Extract the (x, y) coordinate from the center of the cell holding the provided text.  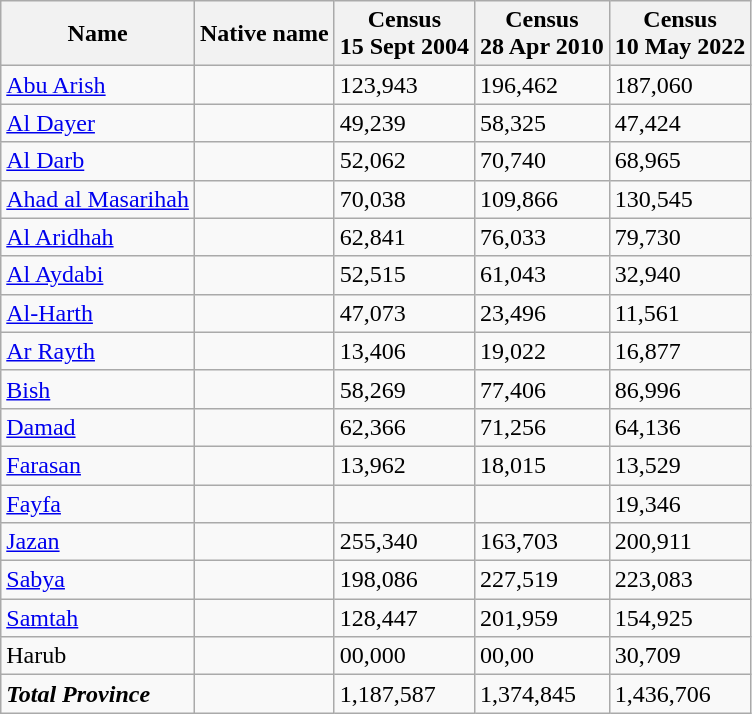
52,515 (404, 275)
11,561 (680, 313)
19,346 (680, 503)
109,866 (542, 199)
Al Darb (98, 161)
Samtah (98, 618)
Farasan (98, 465)
255,340 (404, 542)
00,000 (404, 656)
Jazan (98, 542)
Al Aridhah (98, 237)
154,925 (680, 618)
Census28 Apr 2010 (542, 34)
198,086 (404, 580)
Damad (98, 427)
77,406 (542, 389)
70,740 (542, 161)
62,841 (404, 237)
187,060 (680, 85)
Al Dayer (98, 123)
128,447 (404, 618)
130,545 (680, 199)
68,965 (680, 161)
30,709 (680, 656)
18,015 (542, 465)
201,959 (542, 618)
62,366 (404, 427)
Total Province (98, 694)
61,043 (542, 275)
71,256 (542, 427)
Abu Arish (98, 85)
64,136 (680, 427)
Ahad al Masarihah (98, 199)
32,940 (680, 275)
Fayfa (98, 503)
23,496 (542, 313)
1,436,706 (680, 694)
223,083 (680, 580)
Ar Rayth (98, 351)
Al Aydabi (98, 275)
196,462 (542, 85)
Native name (264, 34)
47,424 (680, 123)
49,239 (404, 123)
123,943 (404, 85)
227,519 (542, 580)
Census15 Sept 2004 (404, 34)
58,269 (404, 389)
13,406 (404, 351)
16,877 (680, 351)
58,325 (542, 123)
Harub (98, 656)
Bish (98, 389)
1,374,845 (542, 694)
200,911 (680, 542)
47,073 (404, 313)
Census10 May 2022 (680, 34)
13,529 (680, 465)
00,00 (542, 656)
Name (98, 34)
Al-Harth (98, 313)
52,062 (404, 161)
19,022 (542, 351)
70,038 (404, 199)
79,730 (680, 237)
76,033 (542, 237)
163,703 (542, 542)
86,996 (680, 389)
13,962 (404, 465)
1,187,587 (404, 694)
Sabya (98, 580)
